Output the (x, y) coordinate of the center of the cell containing the given text.  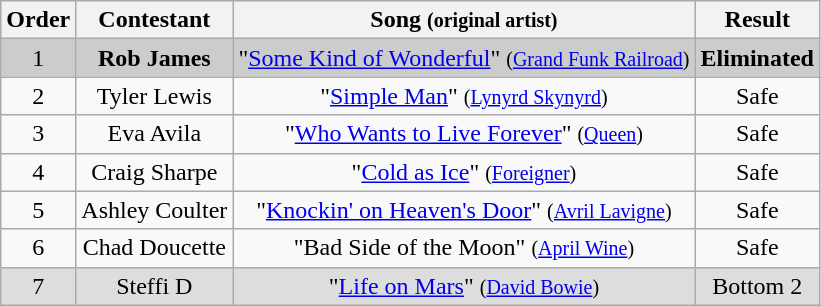
Craig Sharpe (154, 172)
Order (38, 20)
"Knockin' on Heaven's Door" (Avril Lavigne) (464, 210)
4 (38, 172)
Bottom 2 (757, 286)
"Cold as Ice" (Foreigner) (464, 172)
7 (38, 286)
"Who Wants to Live Forever" (Queen) (464, 134)
5 (38, 210)
Steffi D (154, 286)
Eliminated (757, 58)
Contestant (154, 20)
"Simple Man" (Lynyrd Skynyrd) (464, 96)
Rob James (154, 58)
1 (38, 58)
6 (38, 248)
Eva Avila (154, 134)
Ashley Coulter (154, 210)
2 (38, 96)
"Some Kind of Wonderful" (Grand Funk Railroad) (464, 58)
Result (757, 20)
Chad Doucette (154, 248)
Song (original artist) (464, 20)
3 (38, 134)
"Bad Side of the Moon" (April Wine) (464, 248)
Tyler Lewis (154, 96)
"Life on Mars" (David Bowie) (464, 286)
